Locate the cell with the specified text and output its [X, Y] center coordinate. 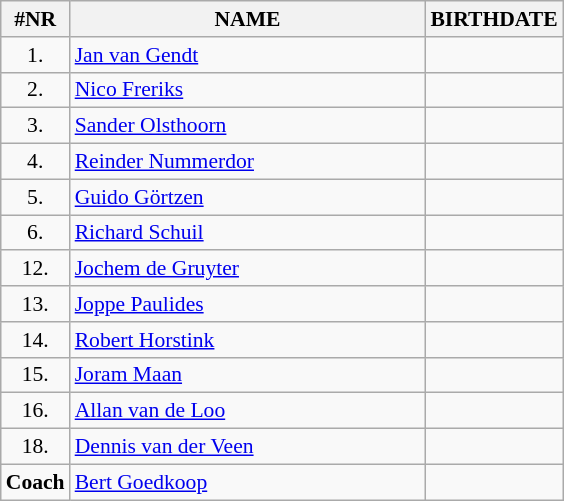
#NR [36, 19]
Sander Olsthoorn [248, 126]
4. [36, 162]
6. [36, 233]
Guido Görtzen [248, 197]
15. [36, 375]
5. [36, 197]
3. [36, 126]
2. [36, 90]
Jan van Gendt [248, 55]
18. [36, 447]
Dennis van der Veen [248, 447]
Allan van de Loo [248, 411]
Joram Maan [248, 375]
16. [36, 411]
Bert Goedkoop [248, 482]
Joppe Paulides [248, 304]
12. [36, 269]
1. [36, 55]
Jochem de Gruyter [248, 269]
13. [36, 304]
Coach [36, 482]
Nico Freriks [248, 90]
BIRTHDATE [494, 19]
Richard Schuil [248, 233]
14. [36, 340]
Reinder Nummerdor [248, 162]
NAME [248, 19]
Robert Horstink [248, 340]
